Capture the cell that displays the provided text and extract its [X, Y] central coordinate. 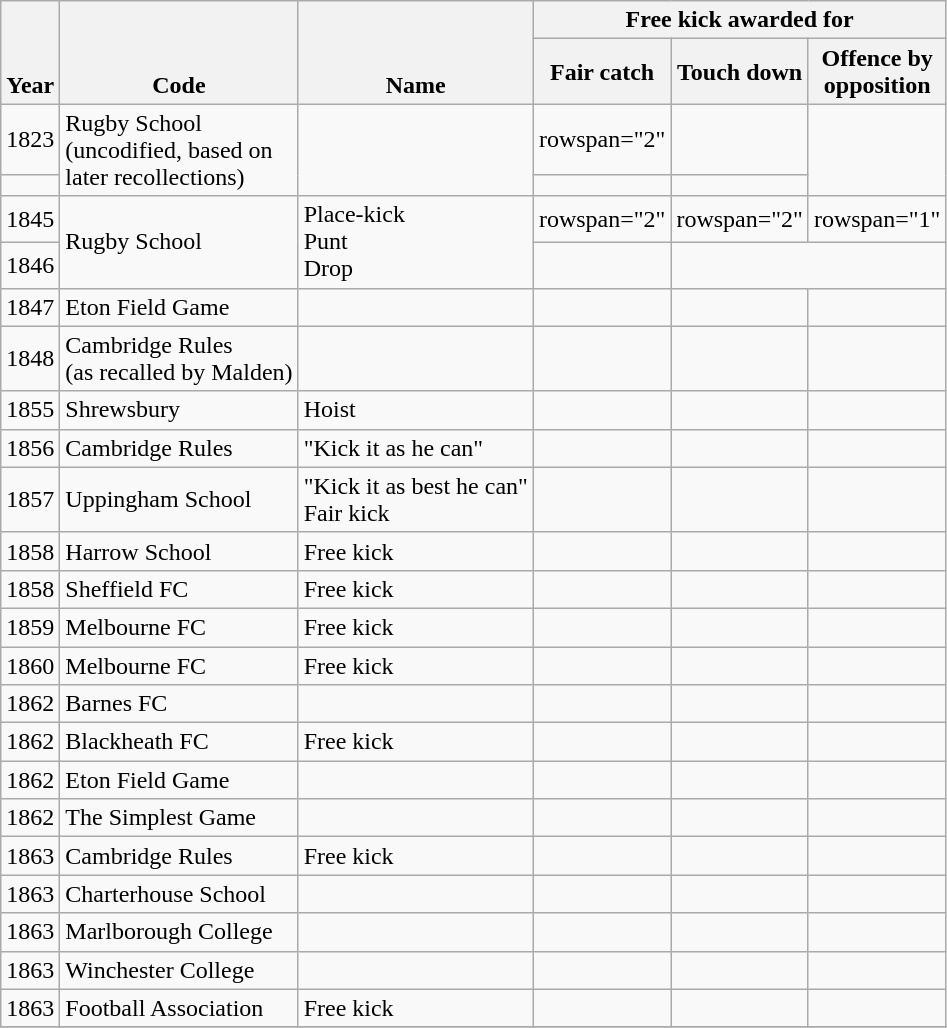
Uppingham School [179, 500]
1860 [30, 665]
1847 [30, 307]
1856 [30, 448]
1845 [30, 219]
Free kick awarded for [740, 20]
Hoist [416, 410]
1859 [30, 627]
Fair catch [602, 72]
Place-kickPuntDrop [416, 242]
The Simplest Game [179, 818]
Barnes FC [179, 704]
Code [179, 52]
"Kick it as best he can"Fair kick [416, 500]
Touch down [740, 72]
Name [416, 52]
rowspan="1" [877, 219]
Charterhouse School [179, 894]
Rugby School (uncodified, based on later recollections) [179, 150]
"Kick it as he can" [416, 448]
Cambridge Rules (as recalled by Malden) [179, 358]
Blackheath FC [179, 742]
1823 [30, 140]
1848 [30, 358]
Rugby School [179, 242]
1846 [30, 265]
Shrewsbury [179, 410]
1857 [30, 500]
Sheffield FC [179, 589]
Offence by opposition [877, 72]
Football Association [179, 1008]
1855 [30, 410]
Year [30, 52]
Winchester College [179, 970]
Harrow School [179, 551]
Marlborough College [179, 932]
